Provide the [X, Y] coordinate of the cell's center where the given text is located.  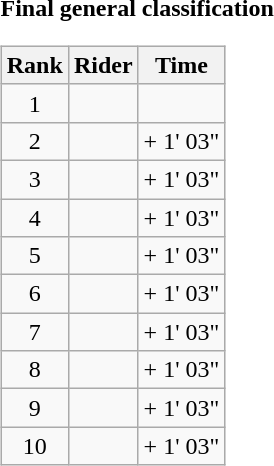
9 [34, 408]
4 [34, 217]
6 [34, 294]
7 [34, 332]
3 [34, 179]
5 [34, 256]
2 [34, 141]
Rank [34, 65]
8 [34, 370]
1 [34, 103]
Rider [103, 65]
10 [34, 446]
Time [182, 65]
